Identify which cell holds the provided text, then report its [X, Y] central coordinate. 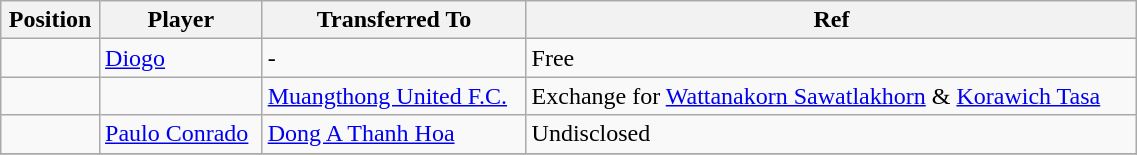
- [394, 58]
Muangthong United F.C. [394, 96]
Ref [832, 20]
Free [832, 58]
Exchange for Wattanakorn Sawatlakhorn & Korawich Tasa [832, 96]
Position [50, 20]
Transferred To [394, 20]
Undisclosed [832, 134]
Paulo Conrado [182, 134]
Dong A Thanh Hoa [394, 134]
Diogo [182, 58]
Player [182, 20]
